Pinpoint the cell where the given text exists, returning its [x, y] midpoint coordinate. 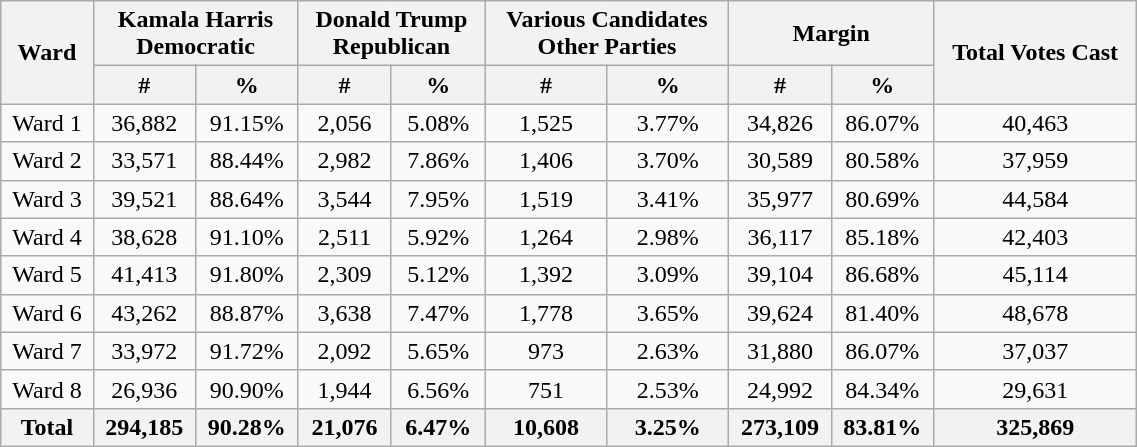
91.72% [246, 351]
3.70% [668, 161]
3.09% [668, 275]
39,104 [780, 275]
Kamala HarrisDemocratic [196, 34]
2.53% [668, 389]
86.68% [882, 275]
81.40% [882, 313]
45,114 [1034, 275]
3.41% [668, 199]
88.64% [246, 199]
2.98% [668, 237]
7.47% [438, 313]
85.18% [882, 237]
3,544 [345, 199]
90.28% [246, 427]
1,406 [546, 161]
7.86% [438, 161]
41,413 [144, 275]
37,037 [1034, 351]
31,880 [780, 351]
973 [546, 351]
39,521 [144, 199]
40,463 [1034, 123]
6.47% [438, 427]
1,944 [345, 389]
2,309 [345, 275]
Total [47, 427]
2,511 [345, 237]
30,589 [780, 161]
273,109 [780, 427]
80.69% [882, 199]
Ward 6 [47, 313]
37,959 [1034, 161]
1,778 [546, 313]
Total Votes Cast [1034, 52]
294,185 [144, 427]
88.87% [246, 313]
2,092 [345, 351]
Various CandidatesOther Parties [607, 34]
1,519 [546, 199]
Ward 4 [47, 237]
2,056 [345, 123]
24,992 [780, 389]
Ward 8 [47, 389]
3.77% [668, 123]
7.95% [438, 199]
36,117 [780, 237]
38,628 [144, 237]
42,403 [1034, 237]
2,982 [345, 161]
3.65% [668, 313]
33,571 [144, 161]
6.56% [438, 389]
1,525 [546, 123]
88.44% [246, 161]
Ward 2 [47, 161]
Margin [832, 34]
36,882 [144, 123]
5.12% [438, 275]
84.34% [882, 389]
5.08% [438, 123]
Ward 3 [47, 199]
Ward 1 [47, 123]
2.63% [668, 351]
5.65% [438, 351]
35,977 [780, 199]
91.80% [246, 275]
1,392 [546, 275]
751 [546, 389]
3,638 [345, 313]
39,624 [780, 313]
3.25% [668, 427]
26,936 [144, 389]
21,076 [345, 427]
Ward 7 [47, 351]
91.10% [246, 237]
5.92% [438, 237]
325,869 [1034, 427]
44,584 [1034, 199]
34,826 [780, 123]
83.81% [882, 427]
Donald TrumpRepublican [392, 34]
29,631 [1034, 389]
Ward 5 [47, 275]
43,262 [144, 313]
48,678 [1034, 313]
1,264 [546, 237]
80.58% [882, 161]
10,608 [546, 427]
90.90% [246, 389]
91.15% [246, 123]
Ward [47, 52]
33,972 [144, 351]
